Output the (X, Y) coordinate of the center of the cell containing the given text.  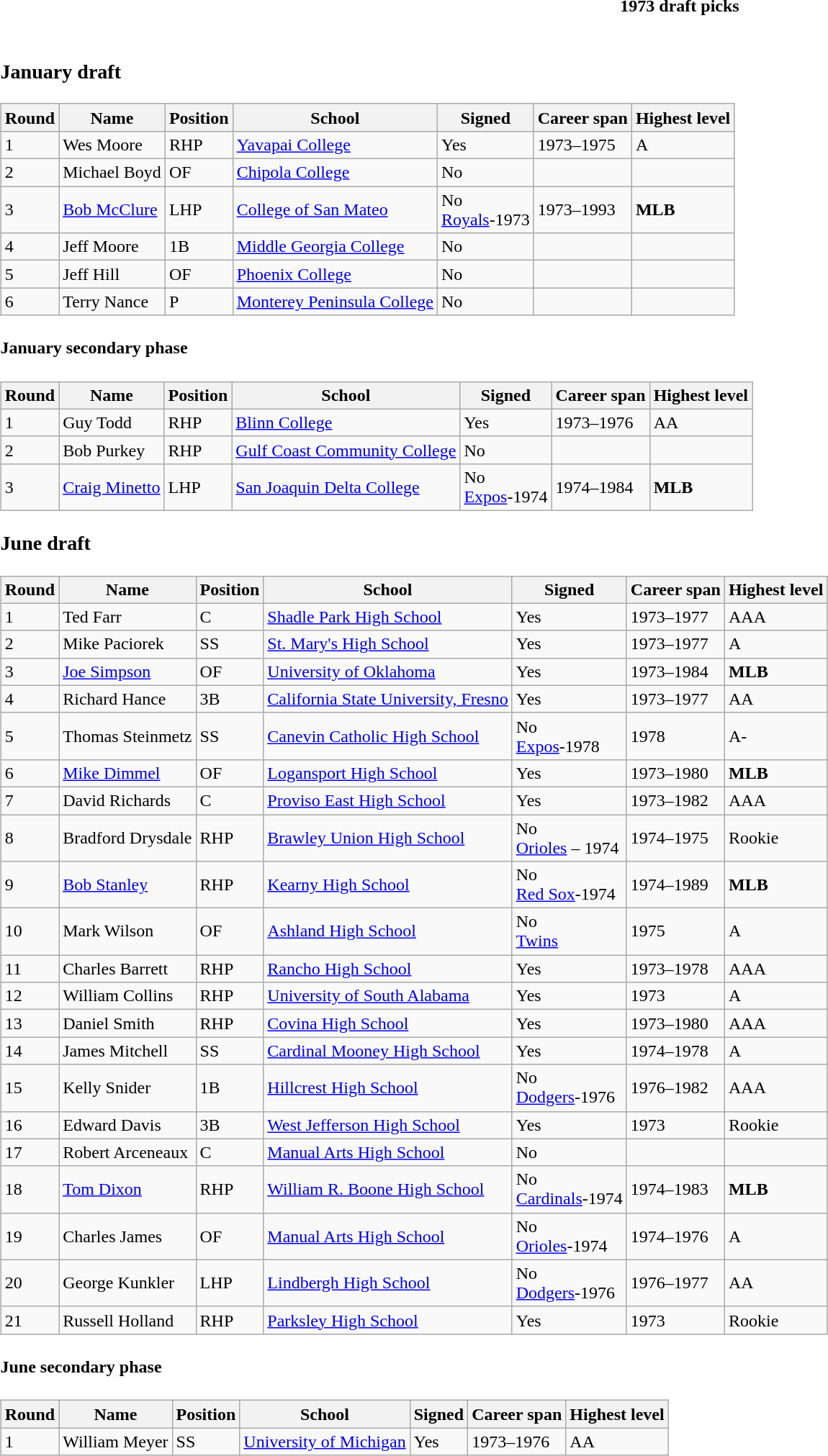
Bob McClure (112, 210)
Bob Stanley (127, 885)
11 (30, 969)
Edward Davis (127, 1125)
1978 (675, 736)
California State University, Fresno (387, 699)
10 (30, 931)
NoOrioles-1974 (569, 1236)
Kelly Snider (127, 1088)
Mark Wilson (127, 931)
13 (30, 1023)
Mike Dimmel (127, 773)
Cardinal Mooney High School (387, 1051)
James Mitchell (127, 1051)
Daniel Smith (127, 1023)
Yavapai College (335, 145)
Russell Holland (127, 1320)
1973–1975 (582, 145)
Canevin Catholic High School (387, 736)
20 (30, 1283)
West Jefferson High School (387, 1125)
19 (30, 1236)
Ashland High School (387, 931)
David Richards (127, 800)
NoTwins (569, 931)
George Kunkler (127, 1283)
Richard Hance (127, 699)
1974–1978 (675, 1051)
Monterey Peninsula College (335, 302)
Covina High School (387, 1023)
1974–1989 (675, 885)
University of Michigan (325, 1442)
Proviso East High School (387, 800)
Terry Nance (112, 302)
15 (30, 1088)
1974–1976 (675, 1236)
Shadle Park High School (387, 617)
San Joaquin Delta College (346, 487)
Brawley Union High School (387, 838)
Rancho High School (387, 969)
Charles Barrett (127, 969)
Bradford Drysdale (127, 838)
NoOrioles – 1974 (569, 838)
21 (30, 1320)
Hillcrest High School (387, 1088)
Mike Paciorek (127, 644)
8 (30, 838)
A- (775, 736)
1974–1975 (675, 838)
Phoenix College (335, 274)
1974–1984 (600, 487)
NoCardinals-1974 (569, 1189)
Tom Dixon (127, 1189)
William Collins (127, 996)
1973–1978 (675, 969)
Kearny High School (387, 885)
College of San Mateo (335, 210)
1974–1983 (675, 1189)
14 (30, 1051)
1973–1993 (582, 210)
18 (30, 1189)
Michael Boyd (112, 173)
1975 (675, 931)
University of Oklahoma (387, 672)
Craig Minetto (112, 487)
William R. Boone High School (387, 1189)
NoExpos-1974 (505, 487)
St. Mary's High School (387, 644)
Joe Simpson (127, 672)
7 (30, 800)
Bob Purkey (112, 450)
Chipola College (335, 173)
Guy Todd (112, 422)
9 (30, 885)
Lindbergh High School (387, 1283)
William Meyer (115, 1442)
1976–1982 (675, 1088)
Parksley High School (387, 1320)
Blinn College (346, 422)
Robert Arceneaux (127, 1152)
NoExpos-1978 (569, 736)
Ted Farr (127, 617)
Gulf Coast Community College (346, 450)
1976–1977 (675, 1283)
No Royals-1973 (485, 210)
Wes Moore (112, 145)
16 (30, 1125)
17 (30, 1152)
Thomas Steinmetz (127, 736)
Charles James (127, 1236)
Jeff Moore (112, 247)
12 (30, 996)
University of South Alabama (387, 996)
P (199, 302)
NoRed Sox-1974 (569, 885)
Middle Georgia College (335, 247)
Jeff Hill (112, 274)
Logansport High School (387, 773)
1973–1984 (675, 672)
1973–1982 (675, 800)
